Capture the cell that displays the provided text and extract its (x, y) central coordinate. 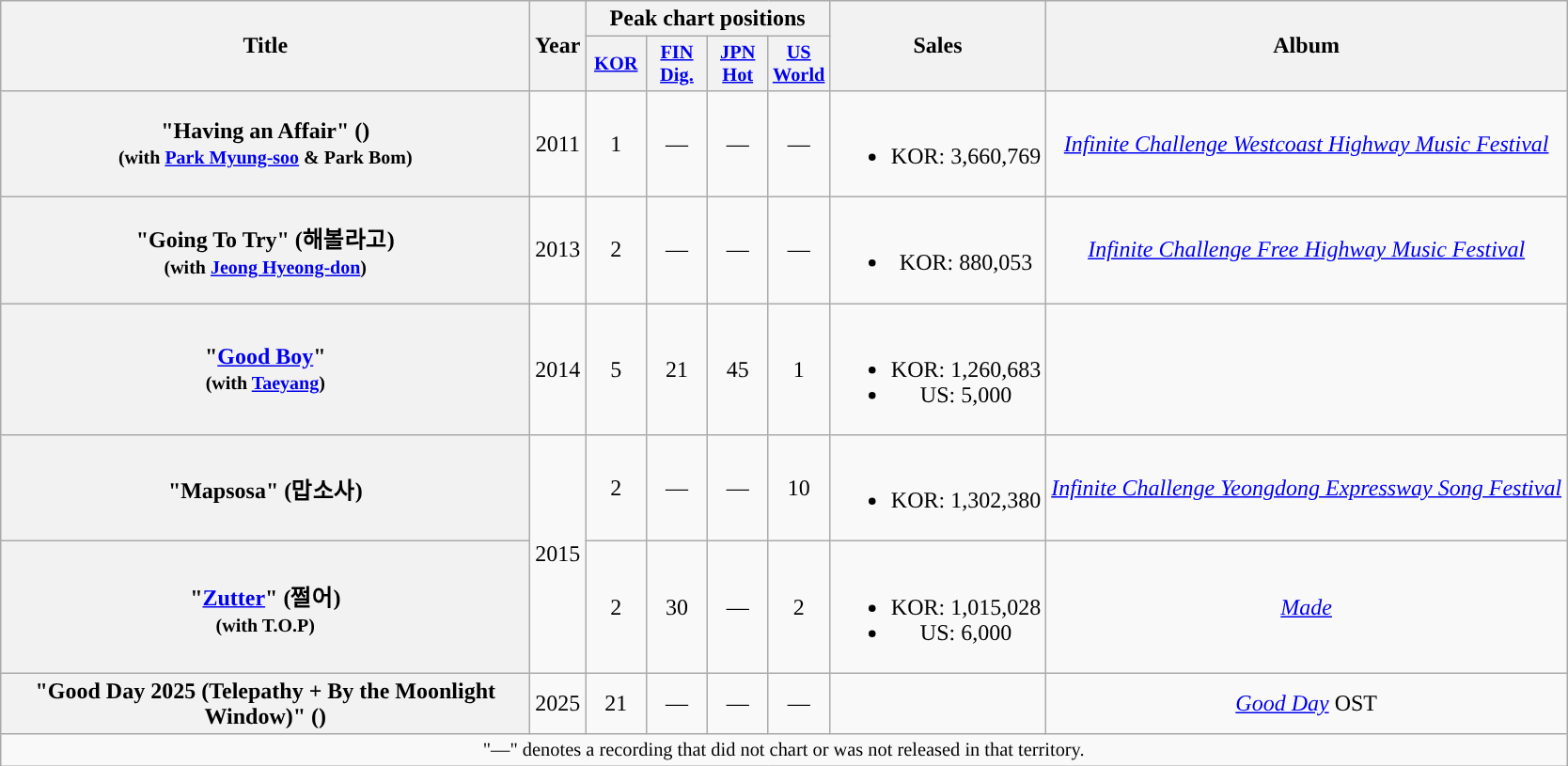
JPNHot (737, 64)
Album (1307, 46)
"—" denotes a recording that did not chart or was not released in that territory. (784, 750)
"Zutter" (쩔어)(with T.O.P) (265, 607)
Made (1307, 607)
"Good Boy"(with Taeyang) (265, 369)
Peak chart positions (707, 19)
KOR (617, 64)
Infinite Challenge Yeongdong Expressway Song Festival (1307, 489)
"Going To Try" (해볼라고)(with Jeong Hyeong-don) (265, 250)
KOR: 880,053 (937, 250)
Infinite Challenge Free Highway Music Festival (1307, 250)
2013 (558, 250)
10 (799, 489)
Title (265, 46)
Sales (937, 46)
KOR: 1,015,028US: 6,000 (937, 607)
KOR: 3,660,769 (937, 143)
"Having an Affair" ()(with Park Myung-soo & Park Bom) (265, 143)
"Good Day 2025 (Telepathy + By the Moonlight Window)" () (265, 703)
45 (737, 369)
Infinite Challenge Westcoast Highway Music Festival (1307, 143)
KOR: 1,302,380 (937, 489)
Good Day OST (1307, 703)
30 (677, 607)
KOR: 1,260,683US: 5,000 (937, 369)
"Mapsosa" (맙소사) (265, 489)
2015 (558, 555)
2025 (558, 703)
USWorld (799, 64)
FINDig. (677, 64)
5 (617, 369)
Year (558, 46)
2011 (558, 143)
2014 (558, 369)
